Detect which cell encompasses the target text, then output its (X, Y) center coordinate. 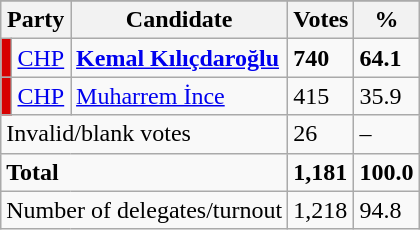
740 (321, 58)
Total (144, 172)
1,218 (321, 210)
Number of delegates/turnout (144, 210)
Votes (321, 20)
1,181 (321, 172)
64.1 (386, 58)
Muharrem İnce (180, 96)
– (386, 134)
Kemal Kılıçdaroğlu (180, 58)
Invalid/blank votes (144, 134)
Party (36, 20)
% (386, 20)
94.8 (386, 210)
35.9 (386, 96)
415 (321, 96)
100.0 (386, 172)
26 (321, 134)
Candidate (180, 20)
